Detect which cell encompasses the target text, then output its (X, Y) center coordinate. 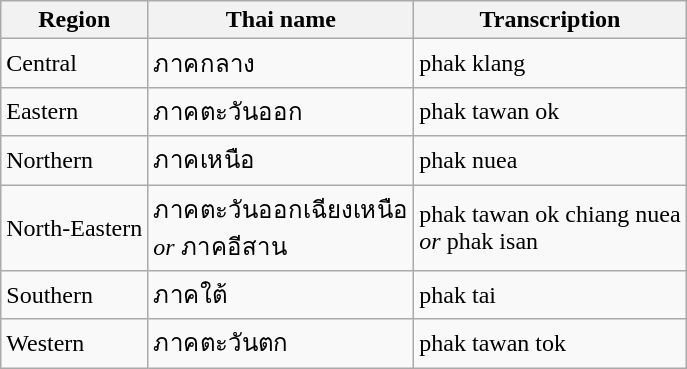
Transcription (550, 20)
ภาคกลาง (281, 64)
North-Eastern (74, 227)
phak tawan ok chiang nuea or phak isan (550, 227)
Region (74, 20)
phak tawan ok (550, 112)
Western (74, 344)
ภาคตะวันออก (281, 112)
phak tai (550, 296)
phak nuea (550, 160)
Southern (74, 296)
ภาคตะวันตก (281, 344)
phak tawan tok (550, 344)
Thai name (281, 20)
phak klang (550, 64)
Eastern (74, 112)
Northern (74, 160)
ภาคตะวันออกเฉียงเหนือ or ภาคอีสาน (281, 227)
Central (74, 64)
ภาคเหนือ (281, 160)
ภาคใต้ (281, 296)
